For the text-containing cell, return its midpoint in [X, Y] coordinate format. 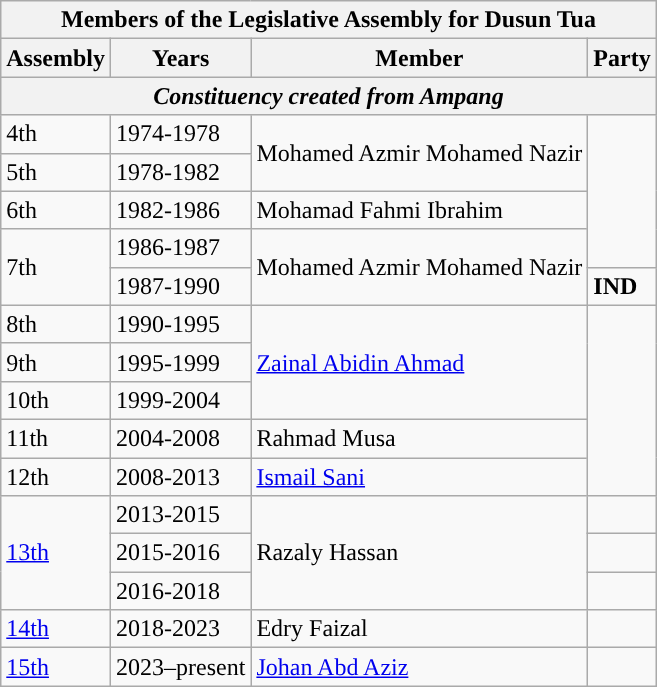
1999-2004 [180, 400]
12th [56, 477]
IND [622, 286]
13th [56, 553]
Member [420, 58]
10th [56, 400]
Zainal Abidin Ahmad [420, 362]
1986-1987 [180, 248]
Razaly Hassan [420, 553]
1978-1982 [180, 172]
Rahmad Musa [420, 438]
2018-2023 [180, 629]
1995-1999 [180, 362]
2008-2013 [180, 477]
Mohamad Fahmi Ibrahim [420, 210]
1990-1995 [180, 324]
2016-2018 [180, 591]
2023–present [180, 667]
1982-1986 [180, 210]
Johan Abd Aziz [420, 667]
14th [56, 629]
8th [56, 324]
Years [180, 58]
15th [56, 667]
5th [56, 172]
Edry Faizal [420, 629]
Members of the Legislative Assembly for Dusun Tua [328, 20]
1987-1990 [180, 286]
9th [56, 362]
2004-2008 [180, 438]
Ismail Sani [420, 477]
7th [56, 267]
Assembly [56, 58]
6th [56, 210]
1974-1978 [180, 134]
2015-2016 [180, 553]
Party [622, 58]
11th [56, 438]
2013-2015 [180, 515]
Constituency created from Ampang [328, 96]
4th [56, 134]
